Return (x, y) of the center of cell containing provided text 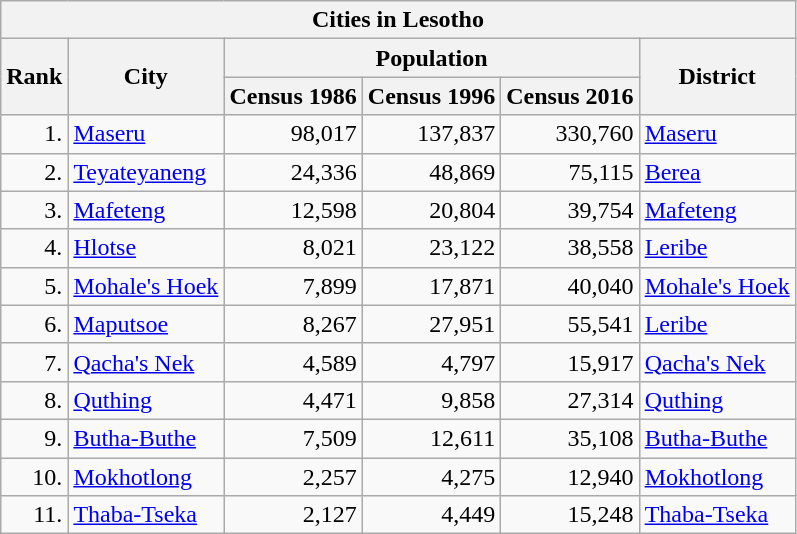
11. (34, 515)
2,127 (293, 515)
27,951 (431, 324)
4,797 (431, 362)
8,267 (293, 324)
27,314 (570, 400)
38,558 (570, 248)
15,917 (570, 362)
Hlotse (146, 248)
Cities in Lesotho (398, 20)
23,122 (431, 248)
4,275 (431, 477)
6. (34, 324)
Rank (34, 77)
Maputsoe (146, 324)
2,257 (293, 477)
24,336 (293, 172)
12,598 (293, 210)
7,899 (293, 286)
75,115 (570, 172)
10. (34, 477)
15,248 (570, 515)
Teyateyaneng (146, 172)
4,449 (431, 515)
40,040 (570, 286)
98,017 (293, 134)
8,021 (293, 248)
12,940 (570, 477)
35,108 (570, 438)
39,754 (570, 210)
12,611 (431, 438)
55,541 (570, 324)
Census 2016 (570, 96)
4,471 (293, 400)
4,589 (293, 362)
17,871 (431, 286)
3. (34, 210)
48,869 (431, 172)
4. (34, 248)
Census 1986 (293, 96)
137,837 (431, 134)
District (717, 77)
330,760 (570, 134)
Berea (717, 172)
8. (34, 400)
2. (34, 172)
1. (34, 134)
City (146, 77)
9,858 (431, 400)
7. (34, 362)
Population (432, 58)
Census 1996 (431, 96)
9. (34, 438)
7,509 (293, 438)
5. (34, 286)
20,804 (431, 210)
